Output the [x, y] coordinate of the center of the cell containing the given text.  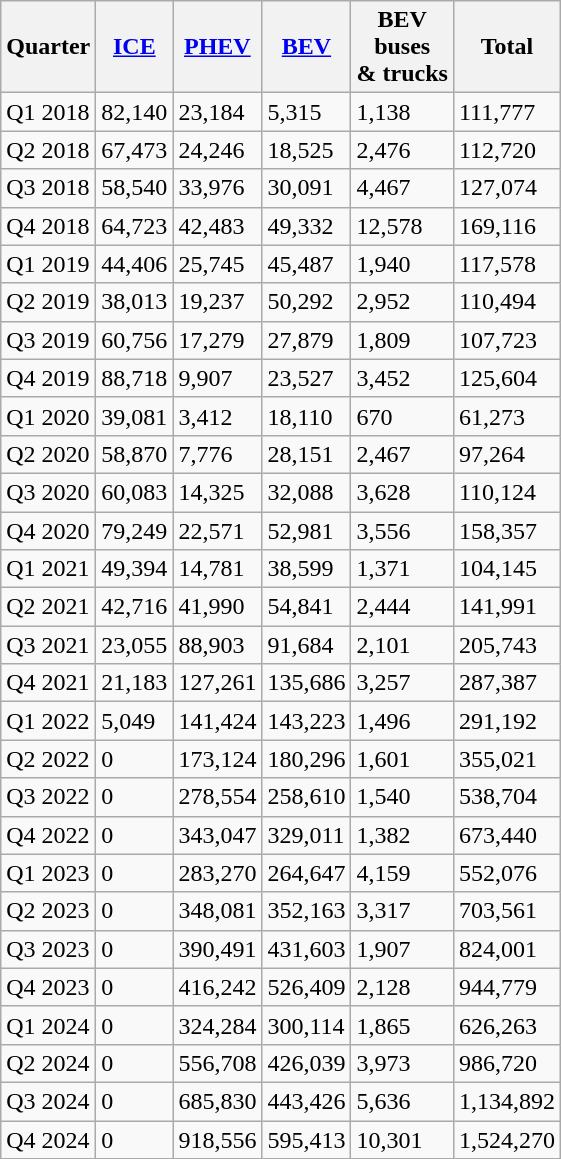
60,756 [134, 340]
5,315 [306, 112]
107,723 [506, 340]
Q3 2018 [48, 188]
BEVbuses & trucks [402, 47]
Q1 2021 [48, 569]
2,476 [402, 150]
49,332 [306, 226]
50,292 [306, 302]
21,183 [134, 683]
44,406 [134, 264]
Q3 2020 [48, 492]
33,976 [218, 188]
52,981 [306, 531]
264,647 [306, 873]
1,496 [402, 721]
104,145 [506, 569]
17,279 [218, 340]
117,578 [506, 264]
1,940 [402, 264]
1,524,270 [506, 1139]
Q2 2024 [48, 1063]
3,973 [402, 1063]
3,452 [402, 378]
1,382 [402, 835]
61,273 [506, 416]
110,494 [506, 302]
538,704 [506, 797]
127,074 [506, 188]
443,426 [306, 1101]
918,556 [218, 1139]
556,708 [218, 1063]
58,870 [134, 454]
329,011 [306, 835]
158,357 [506, 531]
4,159 [402, 873]
1,540 [402, 797]
3,628 [402, 492]
1,907 [402, 949]
1,601 [402, 759]
352,163 [306, 911]
Q1 2022 [48, 721]
552,076 [506, 873]
Q2 2022 [48, 759]
Q4 2018 [48, 226]
23,527 [306, 378]
18,525 [306, 150]
111,777 [506, 112]
27,879 [306, 340]
22,571 [218, 531]
1,865 [402, 1025]
Q1 2023 [48, 873]
2,952 [402, 302]
7,776 [218, 454]
38,013 [134, 302]
Q4 2020 [48, 531]
Q4 2019 [48, 378]
180,296 [306, 759]
Q4 2021 [48, 683]
BEV [306, 47]
ICE [134, 47]
2,101 [402, 645]
526,409 [306, 987]
3,412 [218, 416]
58,540 [134, 188]
18,110 [306, 416]
38,599 [306, 569]
670 [402, 416]
Q1 2019 [48, 264]
5,636 [402, 1101]
Q4 2022 [48, 835]
Q2 2023 [48, 911]
3,556 [402, 531]
986,720 [506, 1063]
Quarter [48, 47]
1,138 [402, 112]
300,114 [306, 1025]
355,021 [506, 759]
205,743 [506, 645]
324,284 [218, 1025]
141,991 [506, 607]
703,561 [506, 911]
626,263 [506, 1025]
12,578 [402, 226]
Q1 2024 [48, 1025]
45,487 [306, 264]
127,261 [218, 683]
Q3 2023 [48, 949]
41,990 [218, 607]
25,745 [218, 264]
685,830 [218, 1101]
19,237 [218, 302]
5,049 [134, 721]
64,723 [134, 226]
390,491 [218, 949]
169,116 [506, 226]
79,249 [134, 531]
Q2 2021 [48, 607]
Q2 2018 [48, 150]
14,325 [218, 492]
88,718 [134, 378]
4,467 [402, 188]
431,603 [306, 949]
67,473 [134, 150]
416,242 [218, 987]
23,055 [134, 645]
42,483 [218, 226]
60,083 [134, 492]
1,809 [402, 340]
82,140 [134, 112]
944,779 [506, 987]
91,684 [306, 645]
14,781 [218, 569]
9,907 [218, 378]
1,134,892 [506, 1101]
PHEV [218, 47]
Q3 2019 [48, 340]
287,387 [506, 683]
673,440 [506, 835]
3,317 [402, 911]
291,192 [506, 721]
2,444 [402, 607]
28,151 [306, 454]
112,720 [506, 150]
97,264 [506, 454]
10,301 [402, 1139]
283,270 [218, 873]
348,081 [218, 911]
Q3 2024 [48, 1101]
88,903 [218, 645]
Q2 2020 [48, 454]
54,841 [306, 607]
32,088 [306, 492]
141,424 [218, 721]
Q1 2018 [48, 112]
426,039 [306, 1063]
343,047 [218, 835]
824,001 [506, 949]
1,371 [402, 569]
135,686 [306, 683]
2,467 [402, 454]
278,554 [218, 797]
Q4 2023 [48, 987]
24,246 [218, 150]
Q3 2021 [48, 645]
23,184 [218, 112]
2,128 [402, 987]
Total [506, 47]
39,081 [134, 416]
Q3 2022 [48, 797]
110,124 [506, 492]
Q4 2024 [48, 1139]
3,257 [402, 683]
258,610 [306, 797]
595,413 [306, 1139]
125,604 [506, 378]
30,091 [306, 188]
173,124 [218, 759]
Q1 2020 [48, 416]
42,716 [134, 607]
49,394 [134, 569]
Q2 2019 [48, 302]
143,223 [306, 721]
